Locate the cell with the specified text and output its [x, y] center coordinate. 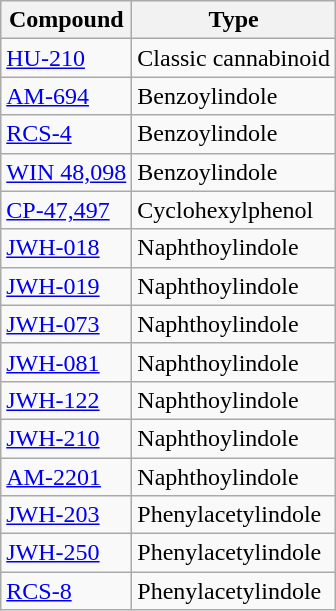
JWH-073 [66, 324]
JWH-122 [66, 400]
HU-210 [66, 58]
JWH-250 [66, 553]
JWH-018 [66, 248]
Cyclohexylphenol [234, 210]
RCS-4 [66, 134]
JWH-081 [66, 362]
Compound [66, 20]
AM-2201 [66, 477]
AM-694 [66, 96]
WIN 48,098 [66, 172]
RCS-8 [66, 591]
JWH-019 [66, 286]
CP-47,497 [66, 210]
JWH-203 [66, 515]
JWH-210 [66, 438]
Classic cannabinoid [234, 58]
Type [234, 20]
